Find where the given text appears and provide that cell's center as [x, y] coordinate. 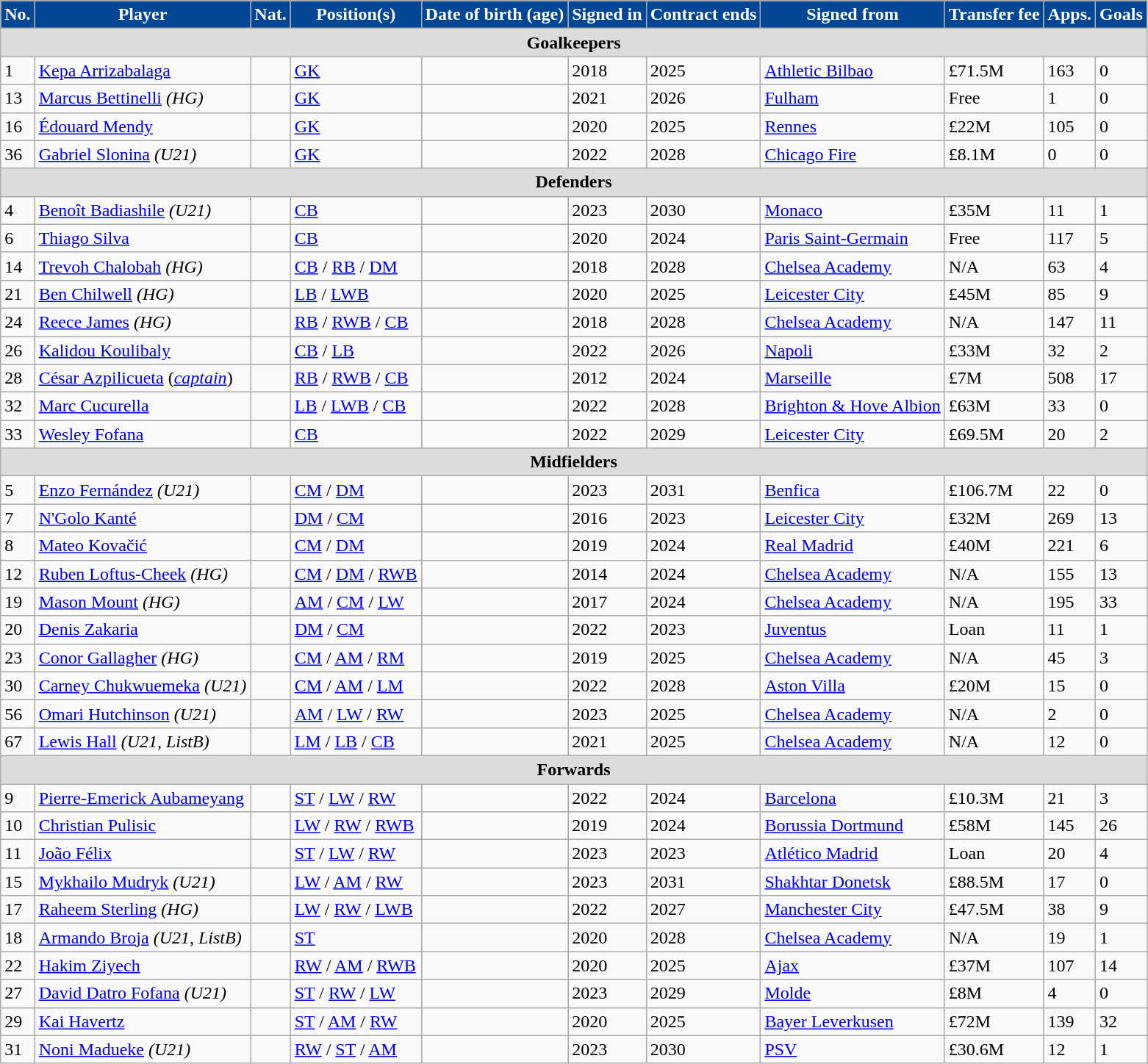
Raheem Sterling (HG) [143, 910]
Bayer Leverkusen [853, 1021]
18 [18, 938]
Real Madrid [853, 546]
João Félix [143, 854]
LB / LWB [356, 294]
Christian Pulisic [143, 826]
195 [1069, 602]
LW / RW / LWB [356, 910]
28 [18, 378]
Reece James (HG) [143, 322]
508 [1069, 378]
£40M [994, 546]
Enzo Fernández (U21) [143, 490]
ST [356, 938]
Mykhailo Mudryk (U21) [143, 882]
8 [18, 546]
£58M [994, 826]
£7M [994, 378]
56 [18, 713]
£32M [994, 518]
RW / AM / RWB [356, 966]
38 [1069, 910]
Position(s) [356, 15]
CB / LB [356, 351]
27 [18, 993]
£63M [994, 406]
Signed from [853, 15]
RW / ST / AM [356, 1049]
Ajax [853, 966]
£47.5M [994, 910]
7 [18, 518]
Thiago Silva [143, 238]
107 [1069, 966]
Chicago Fire [853, 154]
Rennes [853, 126]
Goalkeepers [574, 43]
2014 [607, 574]
£71.5M [994, 71]
30 [18, 686]
45 [1069, 658]
Manchester City [853, 910]
24 [18, 322]
CM / AM / LM [356, 686]
Ruben Loftus-Cheek (HG) [143, 574]
AM / LW / RW [356, 713]
Marcus Bettinelli (HG) [143, 98]
Armando Broja (U21, ListB) [143, 938]
Aston Villa [853, 686]
PSV [853, 1049]
No. [18, 15]
Fulham [853, 98]
147 [1069, 322]
CM / AM / RM [356, 658]
Benoît Badiashile (U21) [143, 210]
16 [18, 126]
Nat. [270, 15]
N'Golo Kanté [143, 518]
ST / RW / LW [356, 993]
£10.3M [994, 797]
2027 [703, 910]
Apps. [1069, 15]
CM / DM / RWB [356, 574]
£37M [994, 966]
Molde [853, 993]
Wesley Fofana [143, 434]
Hakim Ziyech [143, 966]
ST / AM / RW [356, 1021]
LW / AM / RW [356, 882]
Kepa Arrizabalaga [143, 71]
LB / LWB / CB [356, 406]
Signed in [607, 15]
Atlético Madrid [853, 854]
£88.5M [994, 882]
145 [1069, 826]
Goals [1122, 15]
85 [1069, 294]
Kalidou Koulibaly [143, 351]
Barcelona [853, 797]
105 [1069, 126]
David Datro Fofana (U21) [143, 993]
£30.6M [994, 1049]
269 [1069, 518]
LM / LB / CB [356, 741]
£45M [994, 294]
Marseille [853, 378]
Mason Mount (HG) [143, 602]
£22M [994, 126]
Transfer fee [994, 15]
139 [1069, 1021]
Kai Havertz [143, 1021]
117 [1069, 238]
£20M [994, 686]
Brighton & Hove Albion [853, 406]
LW / RW / RWB [356, 826]
Forwards [574, 769]
£72M [994, 1021]
163 [1069, 71]
2012 [607, 378]
AM / CM / LW [356, 602]
Omari Hutchinson (U21) [143, 713]
Midfielders [574, 462]
Marc Cucurella [143, 406]
29 [18, 1021]
Ben Chilwell (HG) [143, 294]
Gabriel Slonina (U21) [143, 154]
Mateo Kovačić [143, 546]
£69.5M [994, 434]
Carney Chukwuemeka (U21) [143, 686]
£33M [994, 351]
£8M [994, 993]
Shakhtar Donetsk [853, 882]
Trevoh Chalobah (HG) [143, 266]
31 [18, 1049]
Napoli [853, 351]
Juventus [853, 630]
2016 [607, 518]
Conor Gallagher (HG) [143, 658]
César Azpilicueta (captain) [143, 378]
£35M [994, 210]
Borussia Dortmund [853, 826]
67 [18, 741]
Contract ends [703, 15]
221 [1069, 546]
Paris Saint-Germain [853, 238]
Player [143, 15]
Noni Madueke (U21) [143, 1049]
155 [1069, 574]
2017 [607, 602]
Monaco [853, 210]
Athletic Bilbao [853, 71]
Defenders [574, 182]
63 [1069, 266]
Édouard Mendy [143, 126]
23 [18, 658]
36 [18, 154]
Denis Zakaria [143, 630]
Benfica [853, 490]
Lewis Hall (U21, ListB) [143, 741]
£106.7M [994, 490]
10 [18, 826]
Date of birth (age) [495, 15]
£8.1M [994, 154]
CB / RB / DM [356, 266]
Pierre-Emerick Aubameyang [143, 797]
